Search for the cell housing the specified text and yield its (X, Y) center coordinate. 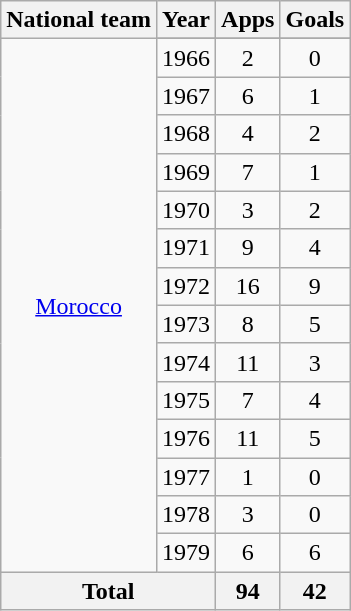
Goals (315, 20)
1970 (186, 210)
1969 (186, 172)
42 (315, 591)
94 (248, 591)
1968 (186, 134)
1977 (186, 477)
1966 (186, 58)
Morocco (79, 306)
Total (108, 591)
1974 (186, 362)
16 (248, 286)
8 (248, 324)
1973 (186, 324)
1975 (186, 400)
1971 (186, 248)
National team (79, 20)
1979 (186, 553)
Year (186, 20)
1967 (186, 96)
1976 (186, 438)
1972 (186, 286)
Apps (248, 20)
1978 (186, 515)
